Detect which cell encompasses the target text, then output its (X, Y) center coordinate. 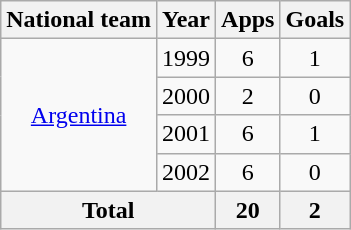
Total (108, 210)
Argentina (79, 115)
National team (79, 20)
Year (186, 20)
20 (248, 210)
2001 (186, 134)
2002 (186, 172)
Apps (248, 20)
Goals (315, 20)
2000 (186, 96)
1999 (186, 58)
